From the cell containing the given text, extract its center point as [x, y] coordinate. 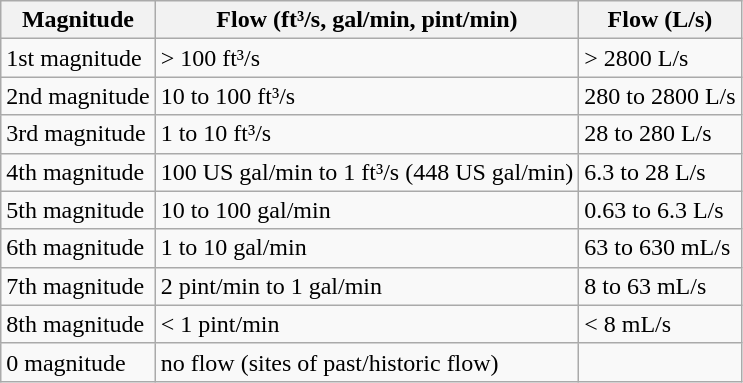
5th magnitude [78, 210]
2nd magnitude [78, 96]
< 1 pint/min [367, 324]
0 magnitude [78, 362]
8th magnitude [78, 324]
3rd magnitude [78, 134]
< 8 mL/s [660, 324]
> 2800 L/s [660, 58]
1 to 10 gal/min [367, 248]
280 to 2800 L/s [660, 96]
28 to 280 L/s [660, 134]
1st magnitude [78, 58]
100 US gal/min to 1 ft³/s (448 US gal/min) [367, 172]
Magnitude [78, 20]
Flow (ft³/s, gal/min, pint/min) [367, 20]
10 to 100 ft³/s [367, 96]
no flow (sites of past/historic flow) [367, 362]
10 to 100 gal/min [367, 210]
1 to 10 ft³/s [367, 134]
6.3 to 28 L/s [660, 172]
4th magnitude [78, 172]
0.63 to 6.3 L/s [660, 210]
2 pint/min to 1 gal/min [367, 286]
6th magnitude [78, 248]
63 to 630 mL/s [660, 248]
8 to 63 mL/s [660, 286]
7th magnitude [78, 286]
> 100 ft³/s [367, 58]
Flow (L/s) [660, 20]
